Detect which cell encompasses the target text, then output its [x, y] center coordinate. 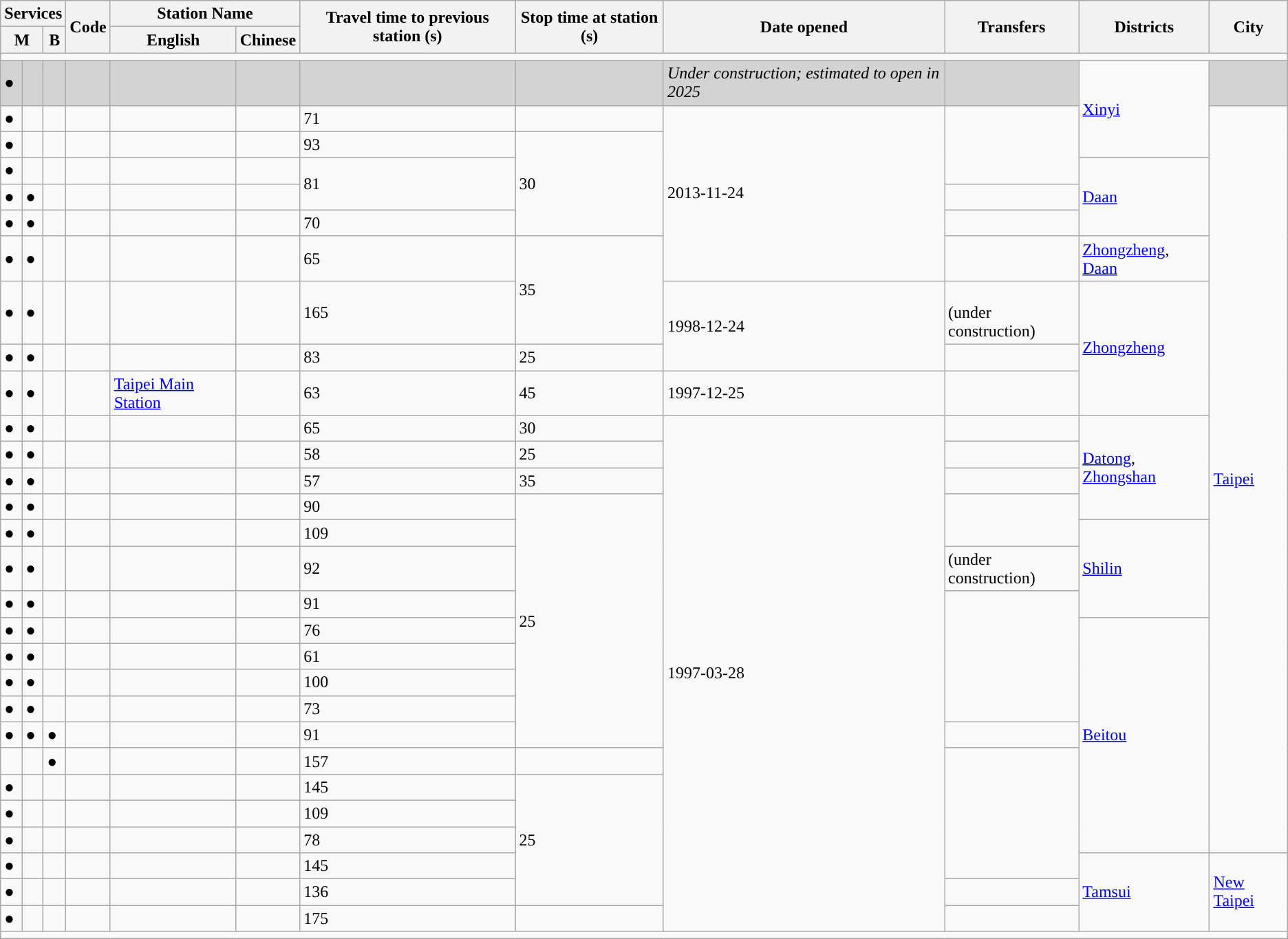
73 [407, 709]
157 [407, 761]
83 [407, 357]
136 [407, 892]
Tamsui [1144, 892]
Daan [1144, 197]
New Taipei [1248, 892]
Zhongzheng [1144, 348]
Services [33, 14]
45 [590, 392]
Taipei [1248, 479]
B [55, 40]
78 [407, 840]
City [1248, 27]
Zhongzheng, Daan [1144, 259]
Date opened [804, 27]
81 [407, 184]
165 [407, 312]
Station Name [205, 14]
Districts [1144, 27]
58 [407, 455]
92 [407, 568]
63 [407, 392]
Datong, Zhongshan [1144, 468]
1997-12-25 [804, 392]
English [173, 40]
100 [407, 682]
Stop time at station (s) [590, 27]
Transfers [1011, 27]
Xinyi [1144, 109]
71 [407, 118]
Travel time to previous station (s) [407, 27]
1997-03-28 [804, 673]
Beitou [1144, 735]
Code [88, 27]
Taipei Main Station [173, 392]
61 [407, 656]
90 [407, 507]
76 [407, 630]
175 [407, 918]
93 [407, 144]
Chinese [268, 40]
Shilin [1144, 568]
57 [407, 481]
70 [407, 223]
Under construction; estimated to open in 2025 [804, 83]
M [22, 40]
2013-11-24 [804, 193]
1998-12-24 [804, 325]
